Capture the cell that displays the provided text and extract its [x, y] central coordinate. 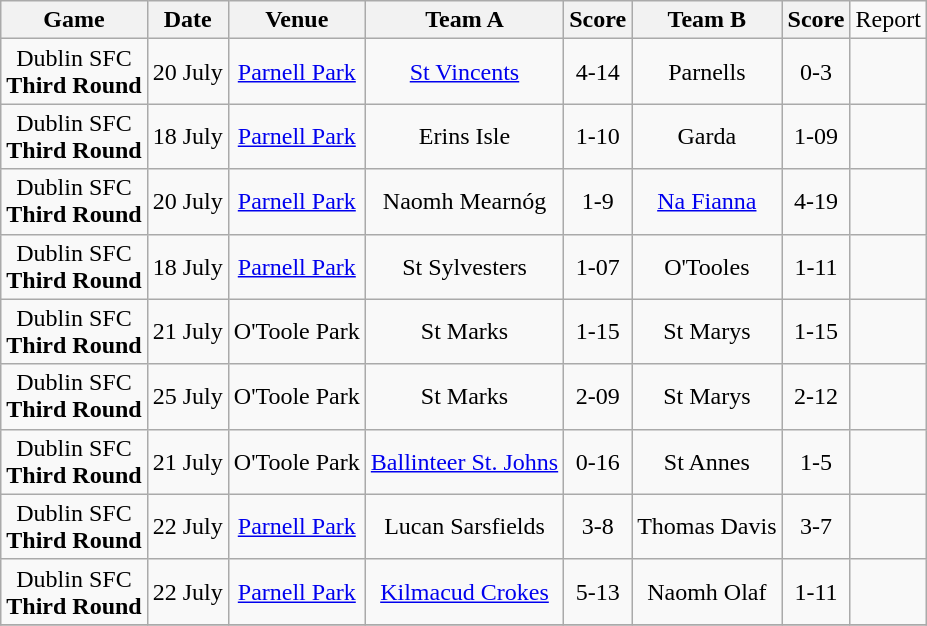
4-14 [598, 72]
Kilmacud Crokes [464, 592]
3-7 [816, 526]
O'Tooles [707, 266]
Parnells [707, 72]
Report [888, 20]
1-9 [598, 202]
Thomas Davis [707, 526]
Ballinteer St. Johns [464, 462]
Lucan Sarsfields [464, 526]
Date [188, 20]
25 July [188, 396]
Game [74, 20]
1-5 [816, 462]
1-07 [598, 266]
Garda [707, 136]
Venue [296, 20]
2-12 [816, 396]
St Annes [707, 462]
St Vincents [464, 72]
Na Fianna [707, 202]
4-19 [816, 202]
St Sylvesters [464, 266]
5-13 [598, 592]
2-09 [598, 396]
Naomh Olaf [707, 592]
0-3 [816, 72]
1-10 [598, 136]
0-16 [598, 462]
Erins Isle [464, 136]
3-8 [598, 526]
Naomh Mearnóg [464, 202]
Team A [464, 20]
1-09 [816, 136]
Team B [707, 20]
